Scan for the cell matching the given text and deliver its [X, Y] coordinate at center. 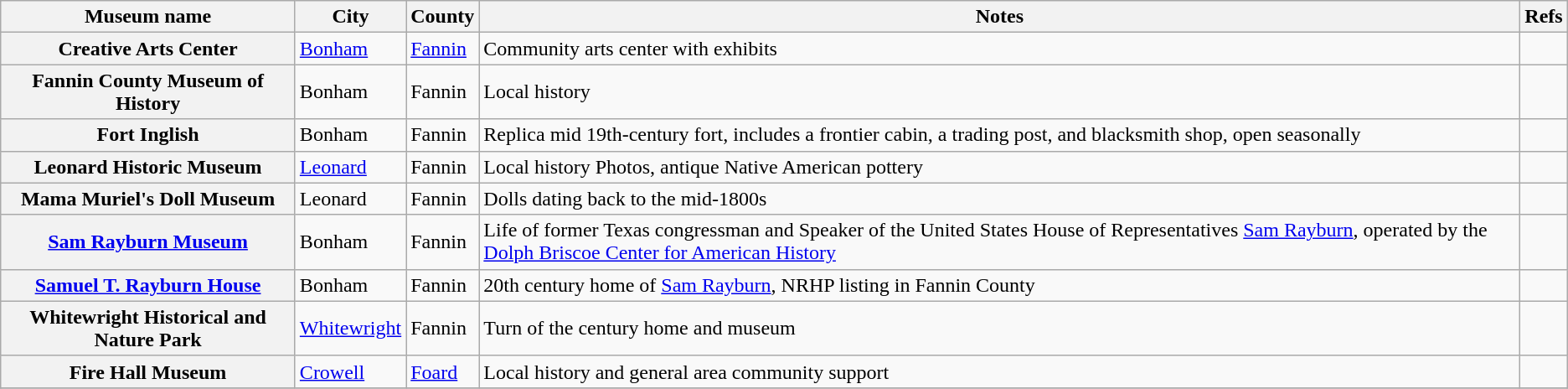
County [442, 17]
Local history and general area community support [1000, 371]
City [350, 17]
Whitewright Historical and Nature Park [148, 329]
Creative Arts Center [148, 49]
Replica mid 19th-century fort, includes a frontier cabin, a trading post, and blacksmith shop, open seasonally [1000, 135]
Whitewright [350, 329]
Community arts center with exhibits [1000, 49]
Notes [1000, 17]
Crowell [350, 371]
Sam Rayburn Museum [148, 241]
Local history [1000, 92]
Samuel T. Rayburn House [148, 285]
Local history Photos, antique Native American pottery [1000, 167]
Fannin County Museum of History [148, 92]
Leonard Historic Museum [148, 167]
Fire Hall Museum [148, 371]
Mama Muriel's Doll Museum [148, 199]
Foard [442, 371]
Dolls dating back to the mid-1800s [1000, 199]
Museum name [148, 17]
Turn of the century home and museum [1000, 329]
20th century home of Sam Rayburn, NRHP listing in Fannin County [1000, 285]
Refs [1544, 17]
Fort Inglish [148, 135]
